Detect which cell encompasses the target text, then output its [x, y] center coordinate. 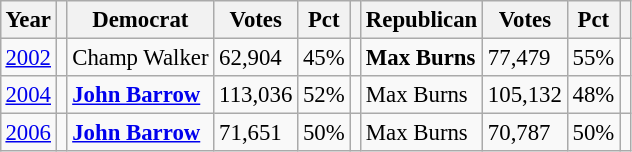
2004 [28, 95]
52% [324, 95]
Champ Walker [140, 57]
71,651 [256, 133]
55% [593, 57]
70,787 [526, 133]
Republican [422, 20]
45% [324, 57]
62,904 [256, 57]
Year [28, 20]
2006 [28, 133]
Democrat [140, 20]
48% [593, 95]
105,132 [526, 95]
2002 [28, 57]
77,479 [526, 57]
113,036 [256, 95]
